Output the (x, y) coordinate of the center of the cell containing the given text.  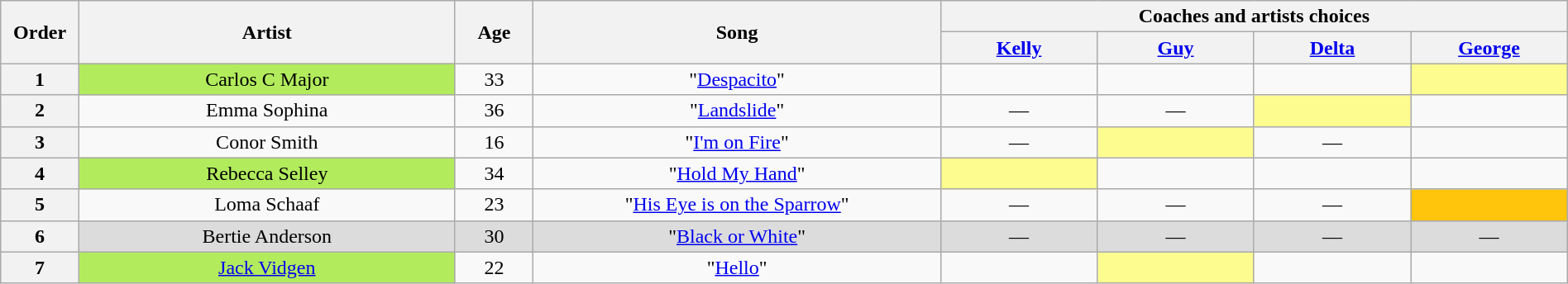
Jack Vidgen (266, 267)
Loma Schaaf (266, 205)
36 (495, 111)
"I'm on Fire" (738, 142)
"Black or White" (738, 236)
Delta (1331, 48)
Song (738, 32)
5 (40, 205)
7 (40, 267)
6 (40, 236)
Coaches and artists choices (1254, 17)
"His Eye is on the Sparrow" (738, 205)
30 (495, 236)
Age (495, 32)
Artist (266, 32)
23 (495, 205)
Kelly (1019, 48)
2 (40, 111)
1 (40, 79)
34 (495, 173)
3 (40, 142)
Rebecca Selley (266, 173)
Guy (1176, 48)
16 (495, 142)
"Hold My Hand" (738, 173)
22 (495, 267)
Conor Smith (266, 142)
"Despacito" (738, 79)
Bertie Anderson (266, 236)
George (1489, 48)
Emma Sophina (266, 111)
"Landslide" (738, 111)
Order (40, 32)
33 (495, 79)
"Hello" (738, 267)
Carlos C Major (266, 79)
4 (40, 173)
